From the cell containing the given text, extract its center point as (X, Y) coordinate. 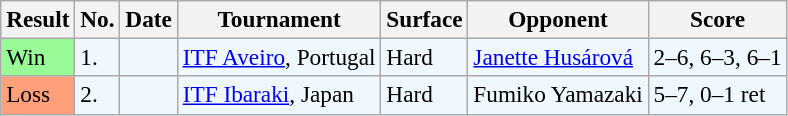
Janette Husárová (558, 57)
1. (98, 57)
Opponent (558, 19)
ITF Ibaraki, Japan (279, 95)
Result (38, 19)
2. (98, 95)
No. (98, 19)
Loss (38, 95)
Tournament (279, 19)
Win (38, 57)
Surface (424, 19)
5–7, 0–1 ret (718, 95)
2–6, 6–3, 6–1 (718, 57)
Score (718, 19)
Fumiko Yamazaki (558, 95)
ITF Aveiro, Portugal (279, 57)
Date (148, 19)
